From the cell containing the given text, extract its center point as (x, y) coordinate. 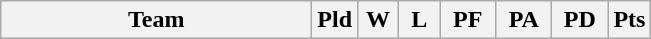
PD (580, 20)
Team (156, 20)
L (420, 20)
Pld (335, 20)
Pts (630, 20)
PF (468, 20)
W (378, 20)
PA (524, 20)
